Detect which cell encompasses the target text, then output its (x, y) center coordinate. 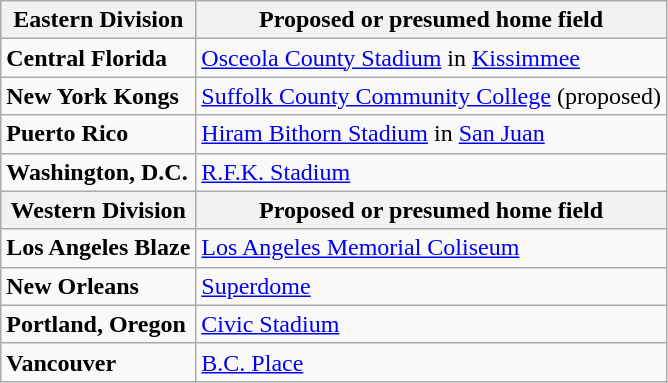
Western Division (98, 210)
Hiram Bithorn Stadium in San Juan (432, 134)
Central Florida (98, 58)
New York Kongs (98, 96)
Eastern Division (98, 20)
Washington, D.C. (98, 172)
B.C. Place (432, 362)
New Orleans (98, 286)
Vancouver (98, 362)
Portland, Oregon (98, 324)
Los Angeles Memorial Coliseum (432, 248)
Suffolk County Community College (proposed) (432, 96)
Civic Stadium (432, 324)
R.F.K. Stadium (432, 172)
Los Angeles Blaze (98, 248)
Puerto Rico (98, 134)
Osceola County Stadium in Kissimmee (432, 58)
Superdome (432, 286)
